From the cell containing the given text, extract its center point as (X, Y) coordinate. 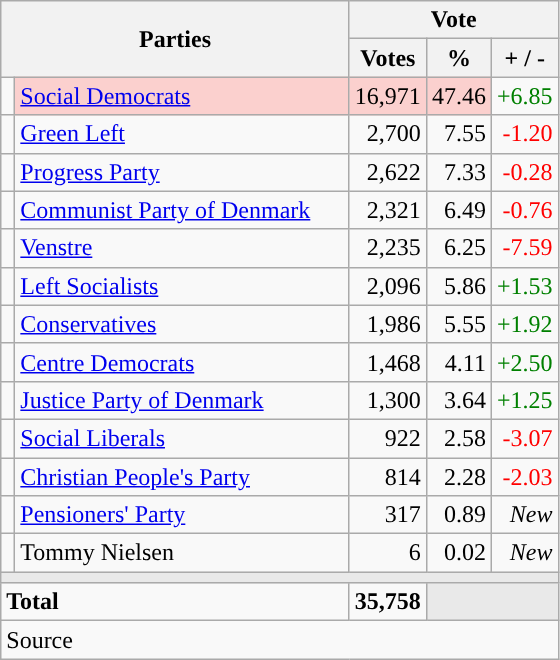
2.58 (458, 438)
Total (176, 602)
Christian People's Party (182, 477)
Venstre (182, 248)
+6.85 (524, 96)
-0.28 (524, 172)
Source (280, 640)
+ / - (524, 58)
-0.76 (524, 210)
Social Democrats (182, 96)
+2.50 (524, 362)
Pensioners' Party (182, 515)
2,622 (388, 172)
814 (388, 477)
16,971 (388, 96)
6.49 (458, 210)
0.89 (458, 515)
3.64 (458, 400)
+1.53 (524, 286)
+1.92 (524, 324)
6.25 (458, 248)
Centre Democrats (182, 362)
Justice Party of Denmark (182, 400)
Conservatives (182, 324)
+1.25 (524, 400)
-7.59 (524, 248)
5.55 (458, 324)
2,235 (388, 248)
Progress Party (182, 172)
-1.20 (524, 134)
Tommy Nielsen (182, 553)
5.86 (458, 286)
-2.03 (524, 477)
Social Liberals (182, 438)
317 (388, 515)
2,700 (388, 134)
4.11 (458, 362)
47.46 (458, 96)
% (458, 58)
-3.07 (524, 438)
1,300 (388, 400)
Votes (388, 58)
1,468 (388, 362)
2,096 (388, 286)
Vote (454, 20)
2,321 (388, 210)
Left Socialists (182, 286)
Green Left (182, 134)
7.55 (458, 134)
Parties (176, 39)
6 (388, 553)
1,986 (388, 324)
Communist Party of Denmark (182, 210)
922 (388, 438)
0.02 (458, 553)
35,758 (388, 602)
7.33 (458, 172)
2.28 (458, 477)
